Capture the cell that displays the provided text and extract its [x, y] central coordinate. 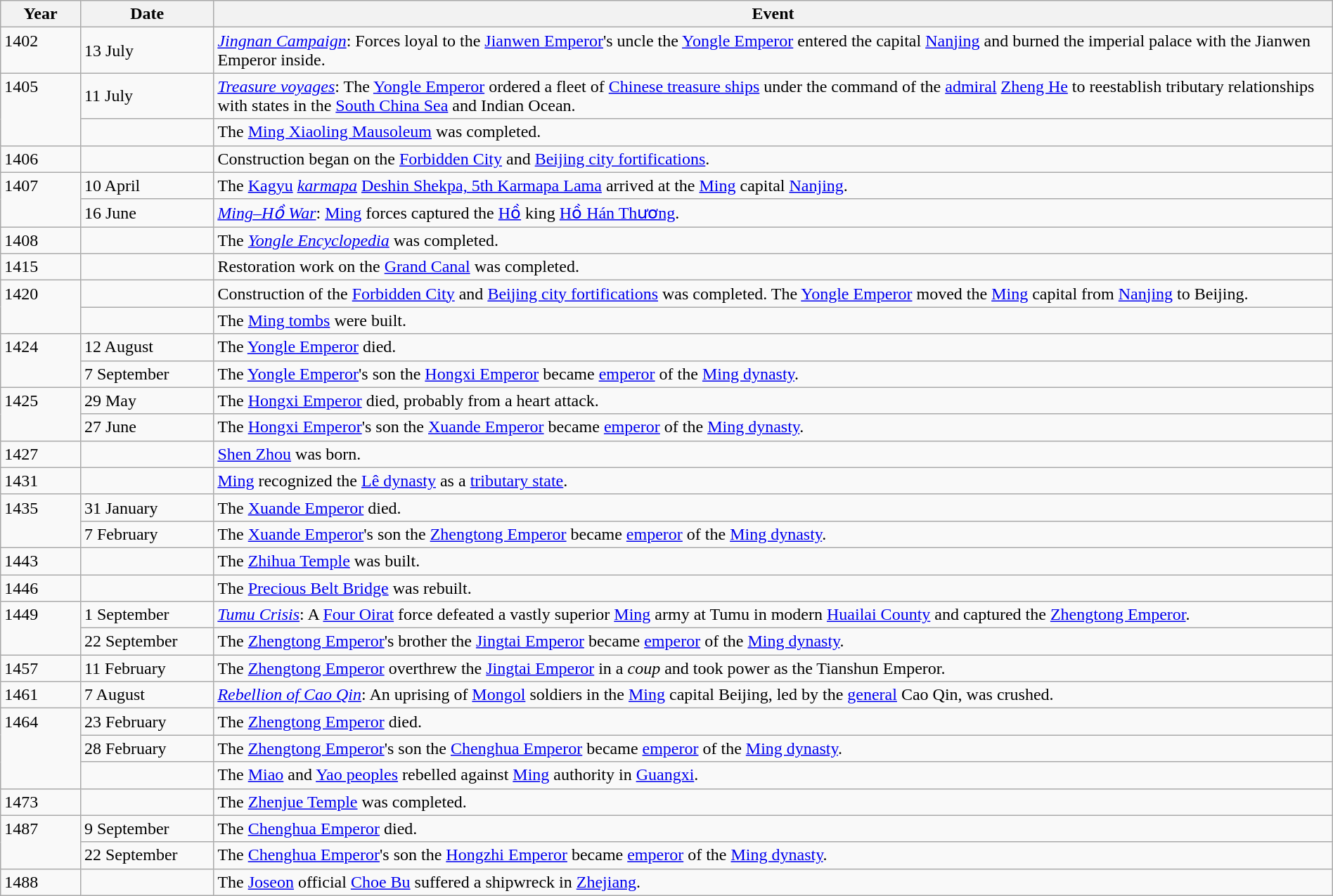
7 August [146, 695]
The Chenghua Emperor's son the Hongzhi Emperor became emperor of the Ming dynasty. [773, 855]
The Zhihua Temple was built. [773, 561]
1424 [41, 361]
28 February [146, 748]
The Chenghua Emperor died. [773, 829]
1425 [41, 414]
1408 [41, 240]
Restoration work on the Grand Canal was completed. [773, 267]
11 July [146, 96]
29 May [146, 401]
The Kagyu karmapa Deshin Shekpa, 5th Karmapa Lama arrived at the Ming capital Nanjing. [773, 186]
The Xuande Emperor's son the Zhengtong Emperor became emperor of the Ming dynasty. [773, 534]
23 February [146, 722]
11 February [146, 668]
10 April [146, 186]
Event [773, 14]
31 January [146, 507]
1446 [41, 588]
12 August [146, 347]
The Ming tombs were built. [773, 320]
1457 [41, 668]
The Yongle Encyclopedia was completed. [773, 240]
The Ming Xiaoling Mausoleum was completed. [773, 132]
The Precious Belt Bridge was rebuilt. [773, 588]
1473 [41, 802]
The Hongxi Emperor's son the Xuande Emperor became emperor of the Ming dynasty. [773, 427]
1431 [41, 481]
Year [41, 14]
1405 [41, 110]
Rebellion of Cao Qin: An uprising of Mongol soldiers in the Ming capital Beijing, led by the general Cao Qin, was crushed. [773, 695]
1449 [41, 628]
7 September [146, 374]
The Miao and Yao peoples rebelled against Ming authority in Guangxi. [773, 775]
7 February [146, 534]
Construction of the Forbidden City and Beijing city fortifications was completed. The Yongle Emperor moved the Ming capital from Nanjing to Beijing. [773, 294]
The Zhengtong Emperor's son the Chenghua Emperor became emperor of the Ming dynasty. [773, 748]
The Zhengtong Emperor overthrew the Jingtai Emperor in a coup and took power as the Tianshun Emperor. [773, 668]
27 June [146, 427]
Construction began on the Forbidden City and Beijing city fortifications. [773, 159]
The Zhenjue Temple was completed. [773, 802]
1487 [41, 842]
1402 [41, 51]
The Zhengtong Emperor died. [773, 722]
13 July [146, 51]
1420 [41, 307]
16 June [146, 213]
9 September [146, 829]
1488 [41, 882]
1427 [41, 454]
1443 [41, 561]
The Xuande Emperor died. [773, 507]
1415 [41, 267]
Date [146, 14]
The Yongle Emperor's son the Hongxi Emperor became emperor of the Ming dynasty. [773, 374]
1461 [41, 695]
Ming recognized the Lê dynasty as a tributary state. [773, 481]
The Hongxi Emperor died, probably from a heart attack. [773, 401]
The Joseon official Choe Bu suffered a shipwreck in Zhejiang. [773, 882]
1407 [41, 200]
1435 [41, 521]
The Zhengtong Emperor's brother the Jingtai Emperor became emperor of the Ming dynasty. [773, 642]
Ming–Hồ War: Ming forces captured the Hồ king Hồ Hán Thương. [773, 213]
Tumu Crisis: A Four Oirat force defeated a vastly superior Ming army at Tumu in modern Huailai County and captured the Zhengtong Emperor. [773, 615]
The Yongle Emperor died. [773, 347]
1464 [41, 748]
Shen Zhou was born. [773, 454]
1 September [146, 615]
1406 [41, 159]
